Determine the (x, y) coordinate at the center of the cell enclosing the given text.  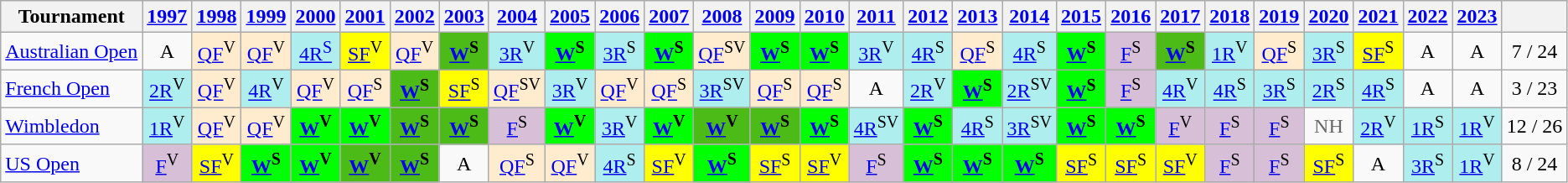
8 / 24 (1534, 163)
2022 (1428, 17)
4RSV (877, 126)
1998 (216, 17)
2007 (669, 17)
2003 (464, 17)
2020 (1329, 17)
2012 (929, 17)
NH (1329, 126)
2018 (1230, 17)
2008 (722, 17)
French Open (72, 89)
2011 (877, 17)
2023 (1477, 17)
1999 (267, 17)
2017 (1180, 17)
Wimbledon (72, 126)
1RS (1428, 126)
2010 (825, 17)
2009 (774, 17)
2015 (1081, 17)
2RS (1329, 89)
2002 (414, 17)
2006 (620, 17)
2013 (977, 17)
US Open (72, 163)
2001 (365, 17)
2RSV (1029, 89)
Australian Open (72, 52)
2000 (315, 17)
2004 (516, 17)
2019 (1279, 17)
2014 (1029, 17)
2016 (1131, 17)
7 / 24 (1534, 52)
2021 (1378, 17)
2005 (570, 17)
12 / 26 (1534, 126)
Tournament (72, 17)
3 / 23 (1534, 89)
1997 (168, 17)
